Search for the cell housing the specified text and yield its [x, y] center coordinate. 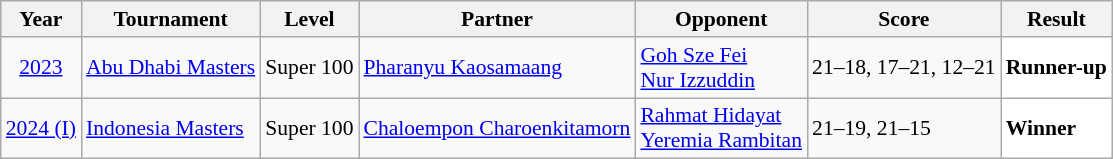
Chaloempon Charoenkitamorn [496, 128]
Goh Sze Fei Nur Izzuddin [721, 68]
Runner-up [1056, 68]
Year [41, 19]
Winner [1056, 128]
Score [904, 19]
21–18, 17–21, 12–21 [904, 68]
21–19, 21–15 [904, 128]
Partner [496, 19]
Level [309, 19]
2023 [41, 68]
2024 (I) [41, 128]
Abu Dhabi Masters [170, 68]
Indonesia Masters [170, 128]
Result [1056, 19]
Rahmat Hidayat Yeremia Rambitan [721, 128]
Opponent [721, 19]
Tournament [170, 19]
Pharanyu Kaosamaang [496, 68]
